Scan for the cell matching the given text and deliver its [x, y] coordinate at center. 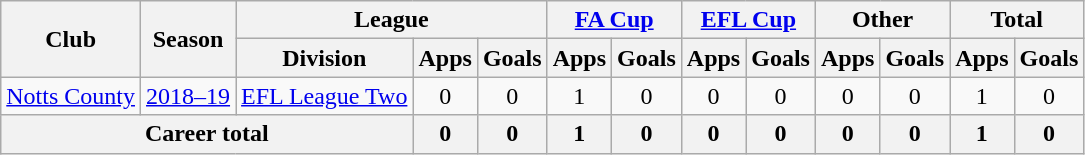
Total [1017, 20]
League [392, 20]
Division [324, 58]
Career total [207, 134]
EFL Cup [748, 20]
Notts County [71, 96]
2018–19 [188, 96]
EFL League Two [324, 96]
FA Cup [614, 20]
Other [882, 20]
Club [71, 39]
Season [188, 39]
